Find where the given text appears and provide that cell's center as [x, y] coordinate. 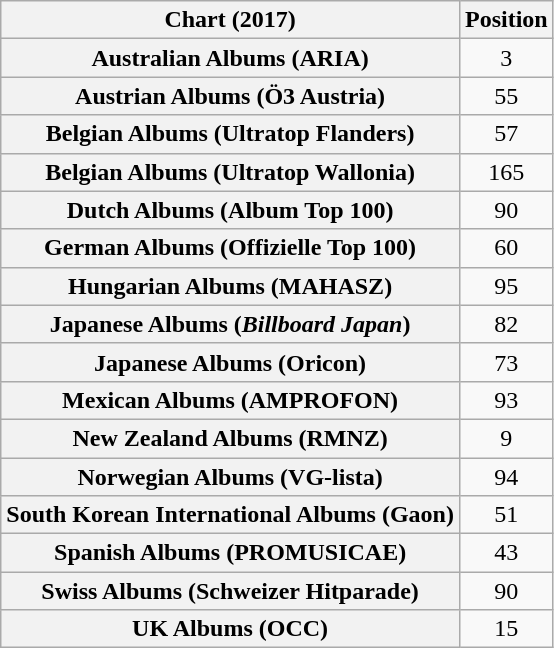
Mexican Albums (AMPROFON) [230, 400]
Australian Albums (ARIA) [230, 58]
Swiss Albums (Schweizer Hitparade) [230, 591]
165 [506, 172]
Spanish Albums (PROMUSICAE) [230, 553]
New Zealand Albums (RMNZ) [230, 438]
55 [506, 96]
Chart (2017) [230, 20]
Hungarian Albums (MAHASZ) [230, 286]
Position [506, 20]
Japanese Albums (Billboard Japan) [230, 324]
Japanese Albums (Oricon) [230, 362]
15 [506, 629]
60 [506, 248]
93 [506, 400]
43 [506, 553]
95 [506, 286]
South Korean International Albums (Gaon) [230, 515]
Belgian Albums (Ultratop Flanders) [230, 134]
82 [506, 324]
94 [506, 477]
Dutch Albums (Album Top 100) [230, 210]
Austrian Albums (Ö3 Austria) [230, 96]
UK Albums (OCC) [230, 629]
Norwegian Albums (VG-lista) [230, 477]
51 [506, 515]
9 [506, 438]
57 [506, 134]
German Albums (Offizielle Top 100) [230, 248]
3 [506, 58]
73 [506, 362]
Belgian Albums (Ultratop Wallonia) [230, 172]
